Detect which cell encompasses the target text, then output its [x, y] center coordinate. 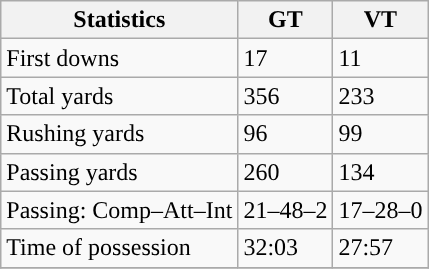
Passing yards [120, 172]
17 [286, 58]
134 [380, 172]
First downs [120, 58]
Passing: Comp–Att–Int [120, 210]
32:03 [286, 248]
17–28–0 [380, 210]
Statistics [120, 20]
Time of possession [120, 248]
21–48–2 [286, 210]
99 [380, 134]
233 [380, 96]
Total yards [120, 96]
Rushing yards [120, 134]
356 [286, 96]
11 [380, 58]
GT [286, 20]
260 [286, 172]
96 [286, 134]
VT [380, 20]
27:57 [380, 248]
